Output the (x, y) coordinate of the center of the cell containing the given text.  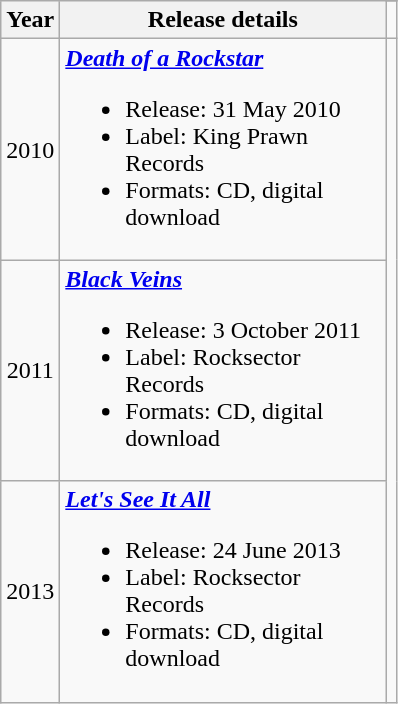
Death of a RockstarRelease: 31 May 2010Label: King Prawn RecordsFormats: CD, digital download (223, 150)
2011 (30, 370)
2010 (30, 150)
2013 (30, 592)
Black VeinsRelease: 3 October 2011Label: Rocksector RecordsFormats: CD, digital download (223, 370)
Year (30, 20)
Let's See It AllRelease: 24 June 2013Label: Rocksector RecordsFormats: CD, digital download (223, 592)
Release details (223, 20)
